Locate the cell with the specified text and output its [X, Y] center coordinate. 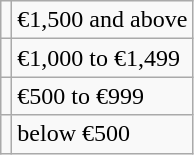
€1,000 to €1,499 [102, 58]
€1,500 and above [102, 20]
below €500 [102, 134]
€500 to €999 [102, 96]
